Capture the cell that displays the provided text and extract its [x, y] central coordinate. 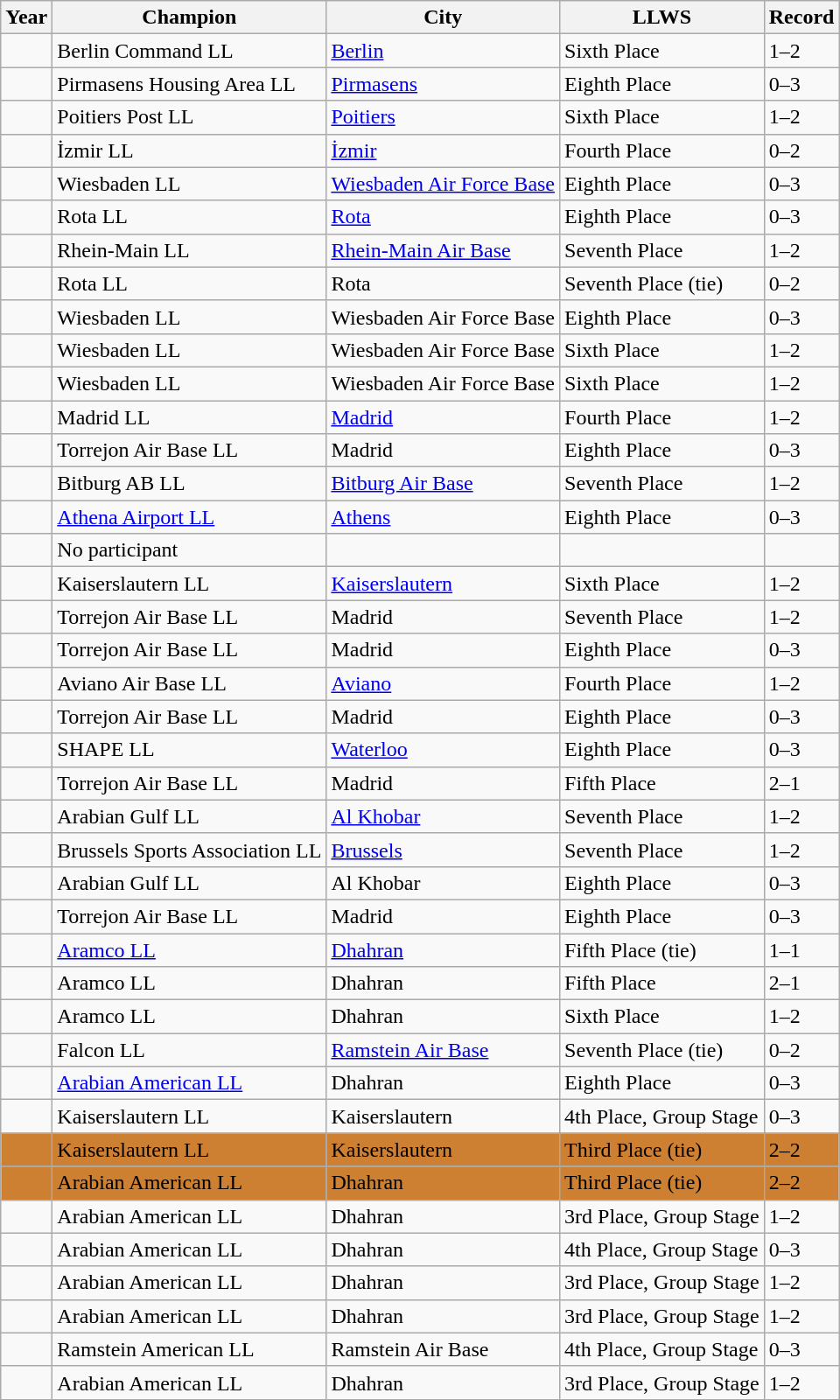
Ramstein American LL [189, 1349]
Brussels [443, 850]
Waterloo [443, 750]
City [443, 17]
Aviano [443, 683]
Brussels Sports Association LL [189, 850]
Poitiers [443, 117]
Berlin Command LL [189, 51]
Bitburg AB LL [189, 484]
Aviano Air Base LL [189, 683]
Rhein-Main LL [189, 250]
Year [26, 17]
Fifth Place (tie) [662, 949]
Madrid LL [189, 417]
Champion [189, 17]
İzmir LL [189, 150]
Rhein-Main Air Base [443, 250]
Berlin [443, 51]
Athens [443, 517]
1–1 [801, 949]
Athena Airport LL [189, 517]
SHAPE LL [189, 750]
No participant [189, 550]
Pirmasens [443, 84]
İzmir [443, 150]
LLWS [662, 17]
Bitburg Air Base [443, 484]
Poitiers Post LL [189, 117]
Falcon LL [189, 1050]
Pirmasens Housing Area LL [189, 84]
Record [801, 17]
